Search for the cell housing the specified text and yield its (x, y) center coordinate. 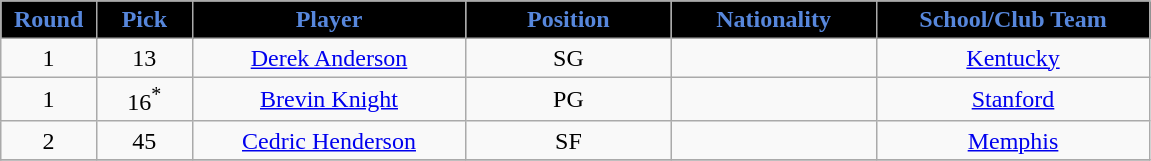
Player (329, 20)
13 (144, 58)
45 (144, 140)
Round (49, 20)
Stanford (1013, 100)
Derek Anderson (329, 58)
Position (568, 20)
School/Club Team (1013, 20)
PG (568, 100)
Brevin Knight (329, 100)
SG (568, 58)
Cedric Henderson (329, 140)
Memphis (1013, 140)
16* (144, 100)
Pick (144, 20)
SF (568, 140)
Kentucky (1013, 58)
Nationality (774, 20)
2 (49, 140)
